For the text-containing cell, return its midpoint in (X, Y) coordinate format. 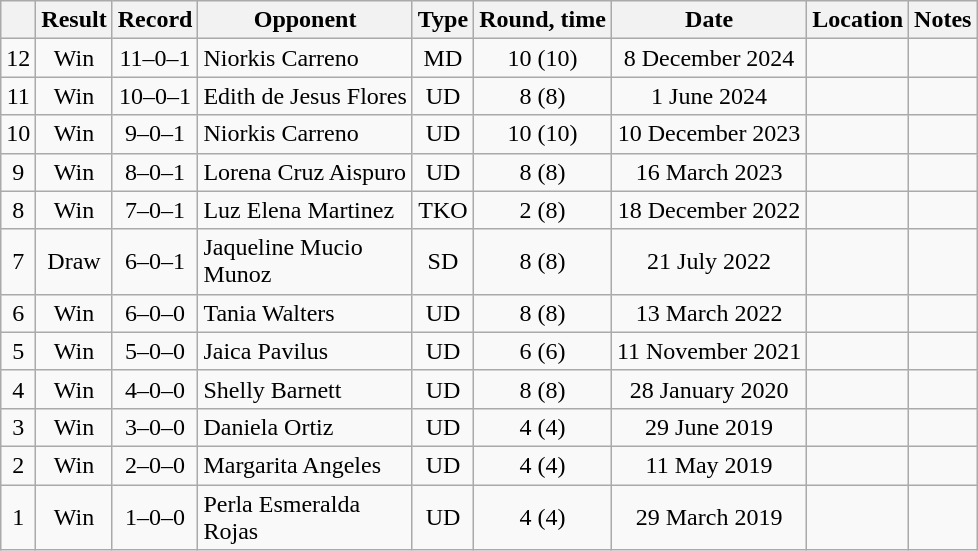
1–0–0 (155, 516)
6–0–1 (155, 262)
Edith de Jesus Flores (305, 96)
1 June 2024 (708, 96)
7–0–1 (155, 210)
18 December 2022 (708, 210)
Location (858, 20)
Perla EsmeraldaRojas (305, 516)
Result (74, 20)
11 (18, 96)
SD (442, 262)
Draw (74, 262)
10 (18, 134)
10–0–1 (155, 96)
10 December 2023 (708, 134)
8 (18, 210)
9–0–1 (155, 134)
Lorena Cruz Aispuro (305, 172)
2 (18, 465)
5–0–0 (155, 351)
Notes (943, 20)
8 December 2024 (708, 58)
2 (8) (543, 210)
MD (442, 58)
29 March 2019 (708, 516)
16 March 2023 (708, 172)
9 (18, 172)
Jaqueline MucioMunoz (305, 262)
29 June 2019 (708, 427)
4–0–0 (155, 389)
Margarita Angeles (305, 465)
11 May 2019 (708, 465)
Type (442, 20)
12 (18, 58)
Record (155, 20)
13 March 2022 (708, 313)
Tania Walters (305, 313)
5 (18, 351)
Jaica Pavilus (305, 351)
2–0–0 (155, 465)
7 (18, 262)
4 (18, 389)
1 (18, 516)
3–0–0 (155, 427)
Opponent (305, 20)
21 July 2022 (708, 262)
11 November 2021 (708, 351)
11–0–1 (155, 58)
6–0–0 (155, 313)
TKO (442, 210)
Luz Elena Martinez (305, 210)
Date (708, 20)
3 (18, 427)
Shelly Barnett (305, 389)
6 (18, 313)
8–0–1 (155, 172)
Daniela Ortiz (305, 427)
Round, time (543, 20)
28 January 2020 (708, 389)
6 (6) (543, 351)
